Find where the given text appears and provide that cell's center as [x, y] coordinate. 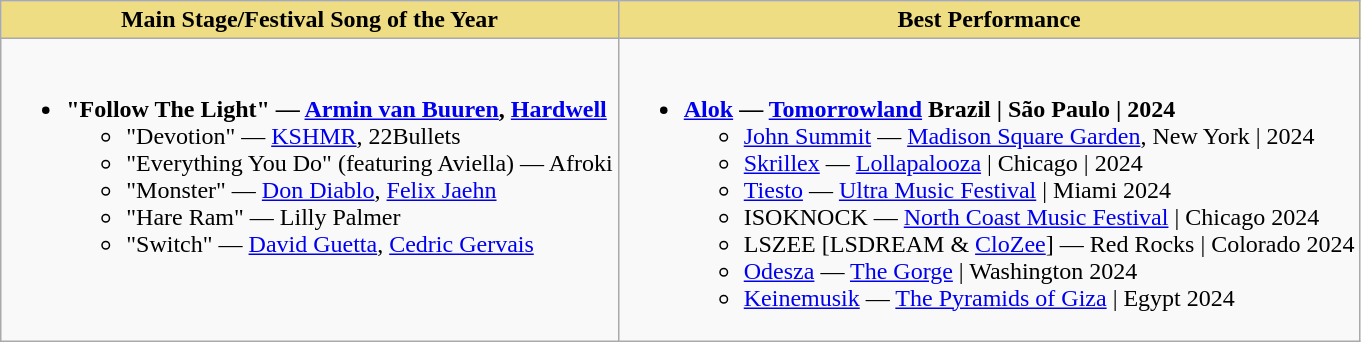
Best Performance [989, 20]
Main Stage/Festival Song of the Year [310, 20]
